Find where the given text appears and provide that cell's center as (x, y) coordinate. 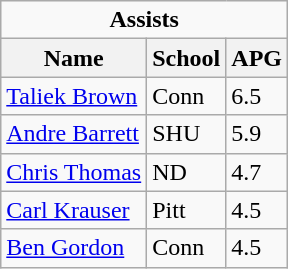
ND (186, 172)
SHU (186, 134)
Pitt (186, 210)
Assists (144, 20)
Ben Gordon (74, 248)
4.7 (257, 172)
5.9 (257, 134)
APG (257, 58)
School (186, 58)
6.5 (257, 96)
Carl Krauser (74, 210)
Andre Barrett (74, 134)
Taliek Brown (74, 96)
Chris Thomas (74, 172)
Name (74, 58)
